Output the (x, y) coordinate of the center of the cell containing the given text.  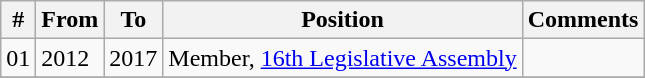
From (70, 20)
Member, 16th Legislative Assembly (342, 58)
2012 (70, 58)
To (134, 20)
2017 (134, 58)
01 (18, 58)
# (18, 20)
Comments (583, 20)
Position (342, 20)
